Determine the [x, y] coordinate at the center of the cell enclosing the given text.  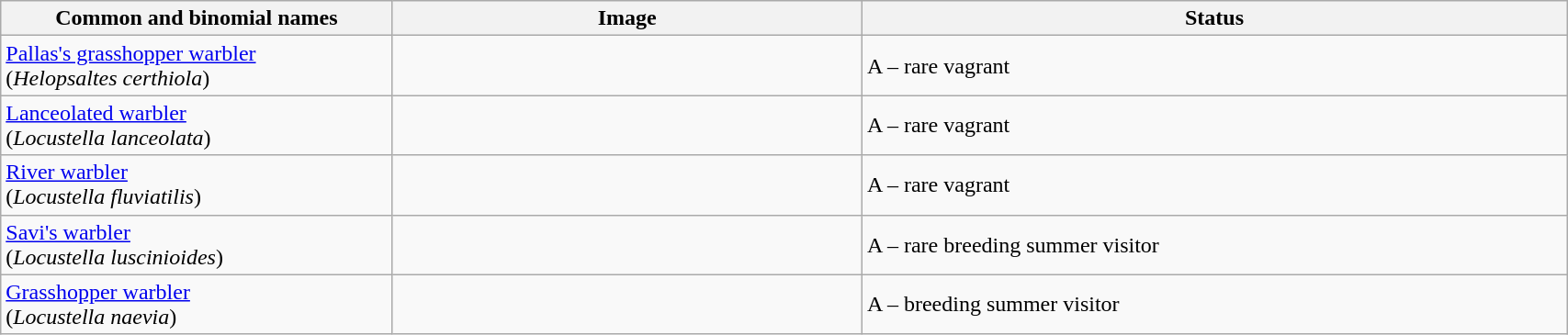
A – breeding summer visitor [1214, 305]
Lanceolated warbler(Locustella lanceolata) [197, 125]
Savi's warbler(Locustella luscinioides) [197, 244]
A – rare breeding summer visitor [1214, 244]
Status [1214, 18]
Image [626, 18]
Grasshopper warbler(Locustella naevia) [197, 305]
Pallas's grasshopper warbler(Helopsaltes certhiola) [197, 66]
Common and binomial names [197, 18]
River warbler(Locustella fluviatilis) [197, 185]
